Output the [x, y] coordinate of the center of the cell containing the given text.  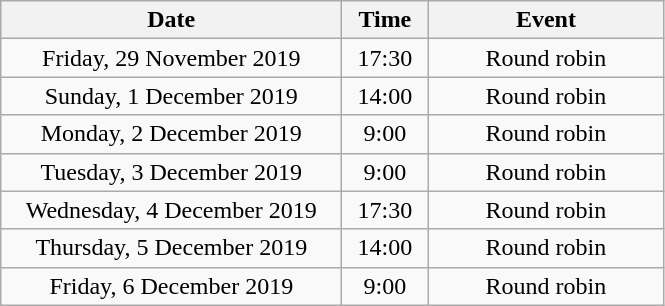
Thursday, 5 December 2019 [172, 248]
Sunday, 1 December 2019 [172, 96]
Time [385, 20]
Friday, 6 December 2019 [172, 286]
Monday, 2 December 2019 [172, 134]
Wednesday, 4 December 2019 [172, 210]
Tuesday, 3 December 2019 [172, 172]
Friday, 29 November 2019 [172, 58]
Date [172, 20]
Event [546, 20]
